Capture the cell that displays the provided text and extract its [x, y] central coordinate. 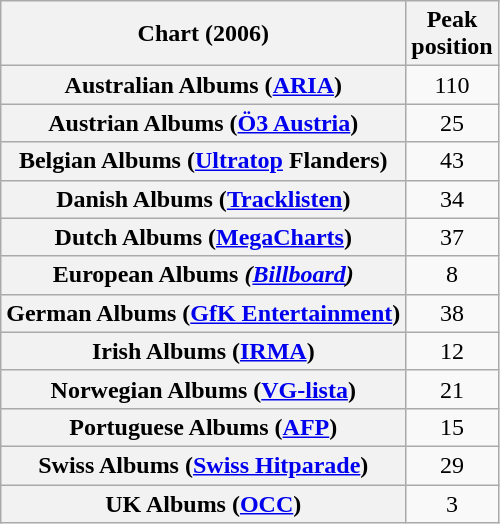
Swiss Albums (Swiss Hitparade) [204, 465]
European Albums (Billboard) [204, 275]
38 [452, 313]
Peakposition [452, 34]
Austrian Albums (Ö3 Austria) [204, 123]
43 [452, 161]
Chart (2006) [204, 34]
8 [452, 275]
29 [452, 465]
25 [452, 123]
German Albums (GfK Entertainment) [204, 313]
UK Albums (OCC) [204, 503]
Irish Albums (IRMA) [204, 351]
15 [452, 427]
Australian Albums (ARIA) [204, 85]
3 [452, 503]
Dutch Albums (MegaCharts) [204, 237]
37 [452, 237]
34 [452, 199]
Norwegian Albums (VG-lista) [204, 389]
Portuguese Albums (AFP) [204, 427]
12 [452, 351]
Danish Albums (Tracklisten) [204, 199]
21 [452, 389]
110 [452, 85]
Belgian Albums (Ultratop Flanders) [204, 161]
